Extract the (x, y) coordinate from the center of the cell holding the provided text.  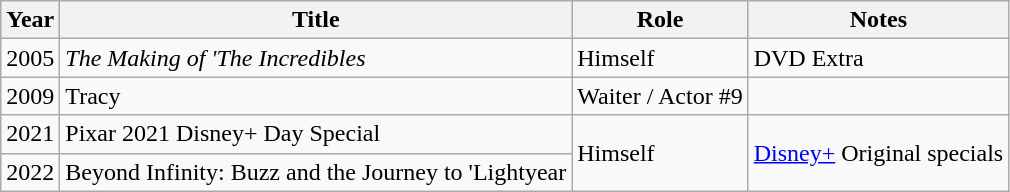
2009 (30, 96)
Role (660, 20)
2022 (30, 172)
2021 (30, 134)
2005 (30, 58)
Tracy (316, 96)
Disney+ Original specials (878, 153)
Pixar 2021 Disney+ Day Special (316, 134)
Title (316, 20)
The Making of 'The Incredibles (316, 58)
Notes (878, 20)
Year (30, 20)
DVD Extra (878, 58)
Waiter / Actor #9 (660, 96)
Beyond Infinity: Buzz and the Journey to 'Lightyear (316, 172)
